Extract the (x, y) coordinate from the center of the cell holding the provided text.  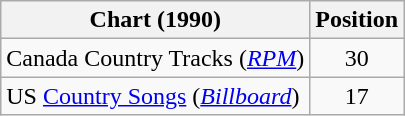
Chart (1990) (156, 20)
US Country Songs (Billboard) (156, 96)
Position (357, 20)
17 (357, 96)
30 (357, 58)
Canada Country Tracks (RPM) (156, 58)
